Extract the (X, Y) coordinate from the center of the cell holding the provided text.  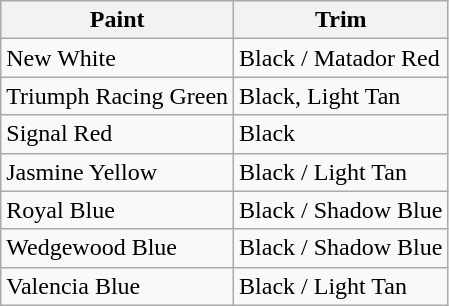
Triumph Racing Green (118, 96)
Wedgewood Blue (118, 248)
Royal Blue (118, 210)
Black (341, 134)
Signal Red (118, 134)
Valencia Blue (118, 286)
Black, Light Tan (341, 96)
Trim (341, 20)
Black / Matador Red (341, 58)
Paint (118, 20)
Jasmine Yellow (118, 172)
New White (118, 58)
